Locate the cell with the specified text and output its (x, y) center coordinate. 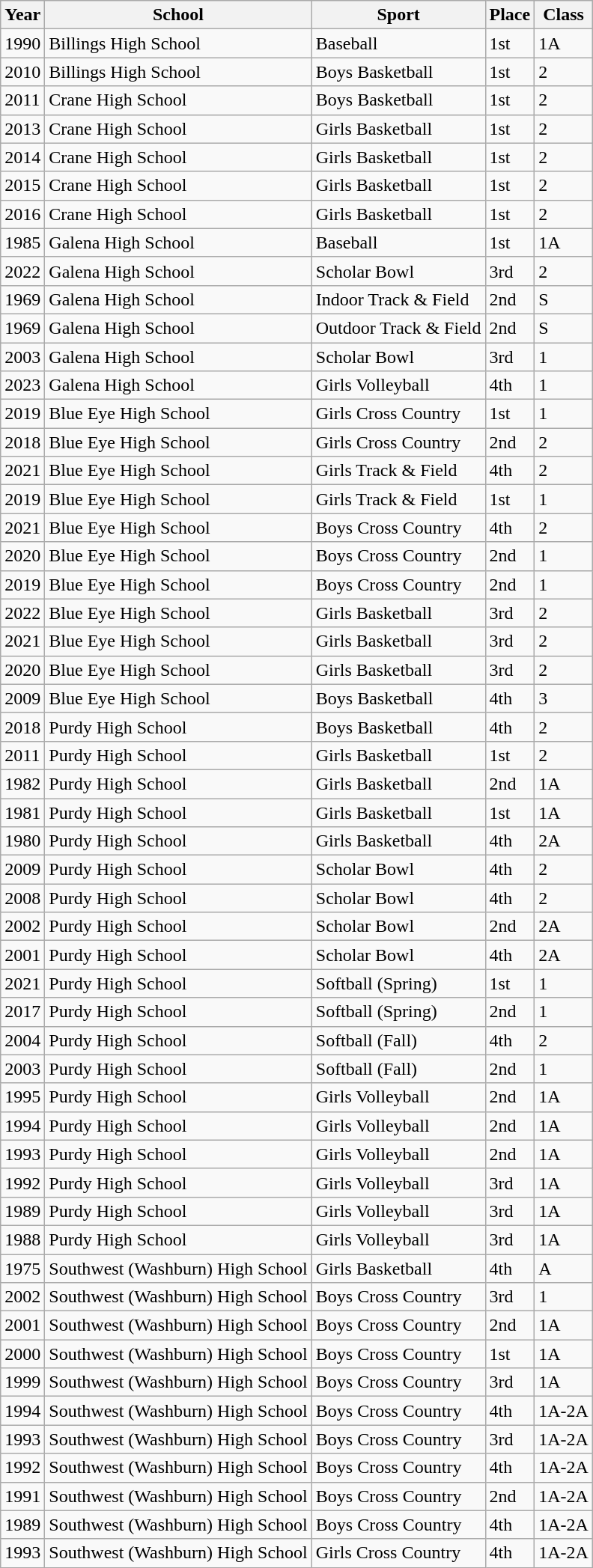
School (178, 15)
2016 (22, 214)
Class (564, 15)
1995 (22, 1097)
A (564, 1269)
2004 (22, 1040)
1981 (22, 812)
2013 (22, 129)
Indoor Track & Field (398, 299)
2017 (22, 1012)
3 (564, 698)
2015 (22, 186)
2023 (22, 385)
Year (22, 15)
2000 (22, 1354)
2008 (22, 898)
Outdoor Track & Field (398, 328)
1985 (22, 242)
1991 (22, 1496)
2010 (22, 72)
Place (510, 15)
1988 (22, 1239)
1980 (22, 841)
1982 (22, 784)
Sport (398, 15)
1999 (22, 1382)
1990 (22, 43)
1975 (22, 1269)
2014 (22, 157)
